Find where the given text appears and provide that cell's center as (X, Y) coordinate. 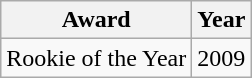
2009 (222, 58)
Rookie of the Year (96, 58)
Year (222, 20)
Award (96, 20)
